Capture the cell that displays the provided text and extract its [X, Y] central coordinate. 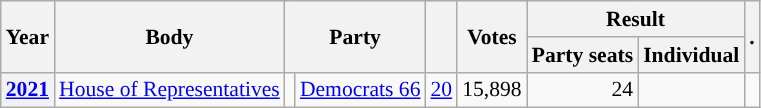
House of Representatives [170, 90]
2021 [28, 90]
15,898 [492, 90]
Votes [492, 36]
Body [170, 36]
24 [582, 90]
Individual [691, 55]
Party seats [582, 55]
Party [356, 36]
Result [636, 19]
20 [442, 90]
Democrats 66 [360, 90]
Year [28, 36]
. [752, 36]
